Pinpoint the cell where the given text exists, returning its (X, Y) midpoint coordinate. 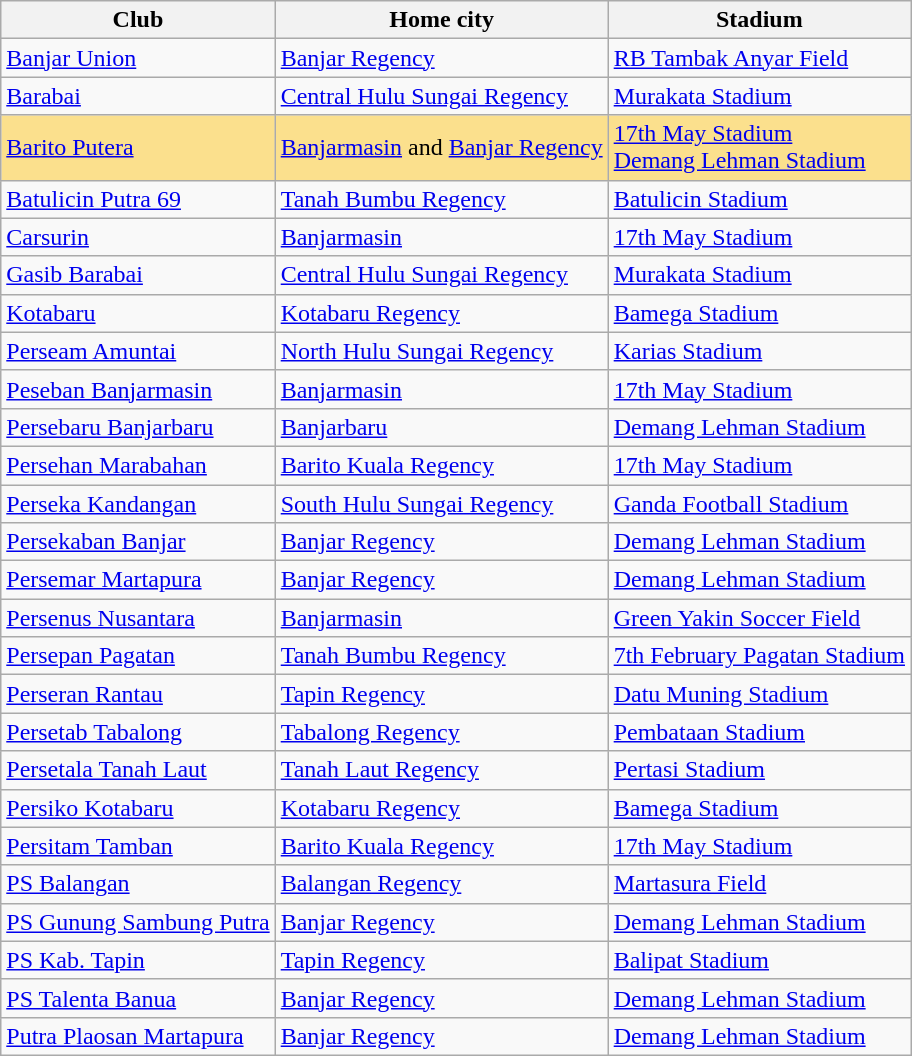
Pembataan Stadium (759, 732)
Club (138, 20)
Home city (442, 20)
Banjar Union (138, 58)
Balipat Stadium (759, 960)
Stadium (759, 20)
South Hulu Sungai Regency (442, 503)
Barito Putera (138, 148)
Karias Stadium (759, 351)
Batulicin Putra 69 (138, 199)
Tanah Laut Regency (442, 770)
Ganda Football Stadium (759, 503)
Barabai (138, 96)
Persehan Marabahan (138, 465)
Persekaban Banjar (138, 542)
Peseban Banjarmasin (138, 389)
Persitam Tamban (138, 846)
Persenus Nusantara (138, 618)
Batulicin Stadium (759, 199)
Gasib Barabai (138, 275)
PS Kab. Tapin (138, 960)
Tabalong Regency (442, 732)
PS Balangan (138, 884)
17th May StadiumDemang Lehman Stadium (759, 148)
Green Yakin Soccer Field (759, 618)
Martasura Field (759, 884)
Carsurin (138, 237)
Perseam Amuntai (138, 351)
Persetab Tabalong (138, 732)
7th February Pagatan Stadium (759, 656)
PS Gunung Sambung Putra (138, 922)
Balangan Regency (442, 884)
PS Talenta Banua (138, 998)
Banjarbaru (442, 427)
Persepan Pagatan (138, 656)
Banjarmasin and Banjar Regency (442, 148)
Perseka Kandangan (138, 503)
Kotabaru (138, 313)
Persemar Martapura (138, 580)
Persetala Tanah Laut (138, 770)
Persiko Kotabaru (138, 808)
North Hulu Sungai Regency (442, 351)
Perseran Rantau (138, 694)
Putra Plaosan Martapura (138, 1036)
Pertasi Stadium (759, 770)
Persebaru Banjarbaru (138, 427)
RB Tambak Anyar Field (759, 58)
Datu Muning Stadium (759, 694)
